Identify which cell holds the provided text, then report its (X, Y) central coordinate. 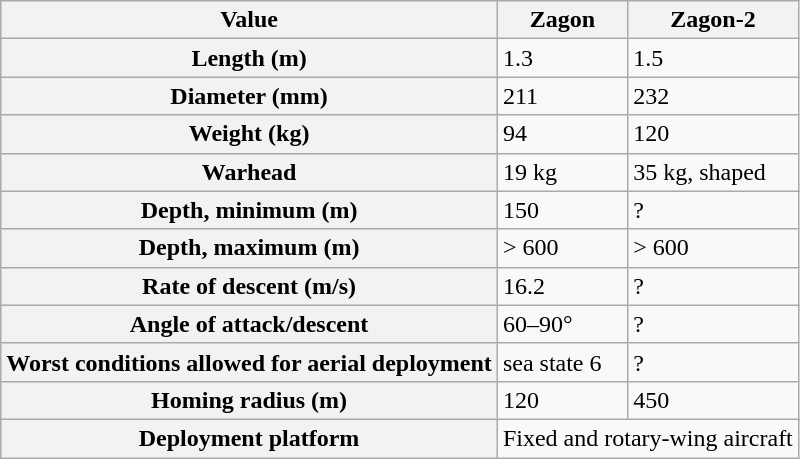
232 (714, 96)
16.2 (562, 286)
Deployment platform (250, 438)
94 (562, 134)
sea state 6 (562, 362)
Depth, maximum (m) (250, 248)
1.3 (562, 58)
1.5 (714, 58)
Warhead (250, 172)
Length (m) (250, 58)
Worst conditions allowed for aerial deployment (250, 362)
Zagon (562, 20)
Fixed and rotary-wing aircraft (648, 438)
60–90° (562, 324)
Depth, minimum (m) (250, 210)
Weight (kg) (250, 134)
Angle of attack/descent (250, 324)
Value (250, 20)
19 kg (562, 172)
35 kg, shaped (714, 172)
450 (714, 400)
211 (562, 96)
Rate of descent (m/s) (250, 286)
Diameter (mm) (250, 96)
Homing radius (m) (250, 400)
150 (562, 210)
Zagon-2 (714, 20)
